Locate the cell with the specified text and output its [X, Y] center coordinate. 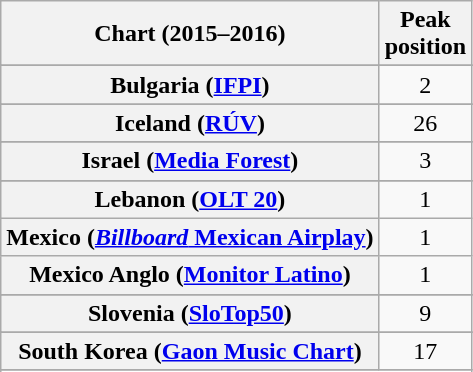
Israel (Media Forest) [190, 161]
Iceland (RÚV) [190, 123]
26 [425, 123]
South Korea (Gaon Music Chart) [190, 351]
Peakposition [425, 34]
Bulgaria (IFPI) [190, 85]
9 [425, 313]
17 [425, 351]
3 [425, 161]
Mexico Anglo (Monitor Latino) [190, 275]
Mexico (Billboard Mexican Airplay) [190, 237]
Slovenia (SloTop50) [190, 313]
Chart (2015–2016) [190, 34]
Lebanon (OLT 20) [190, 199]
2 [425, 85]
